Return the [x, y] coordinate for the center point of the cell that contains the specified text.  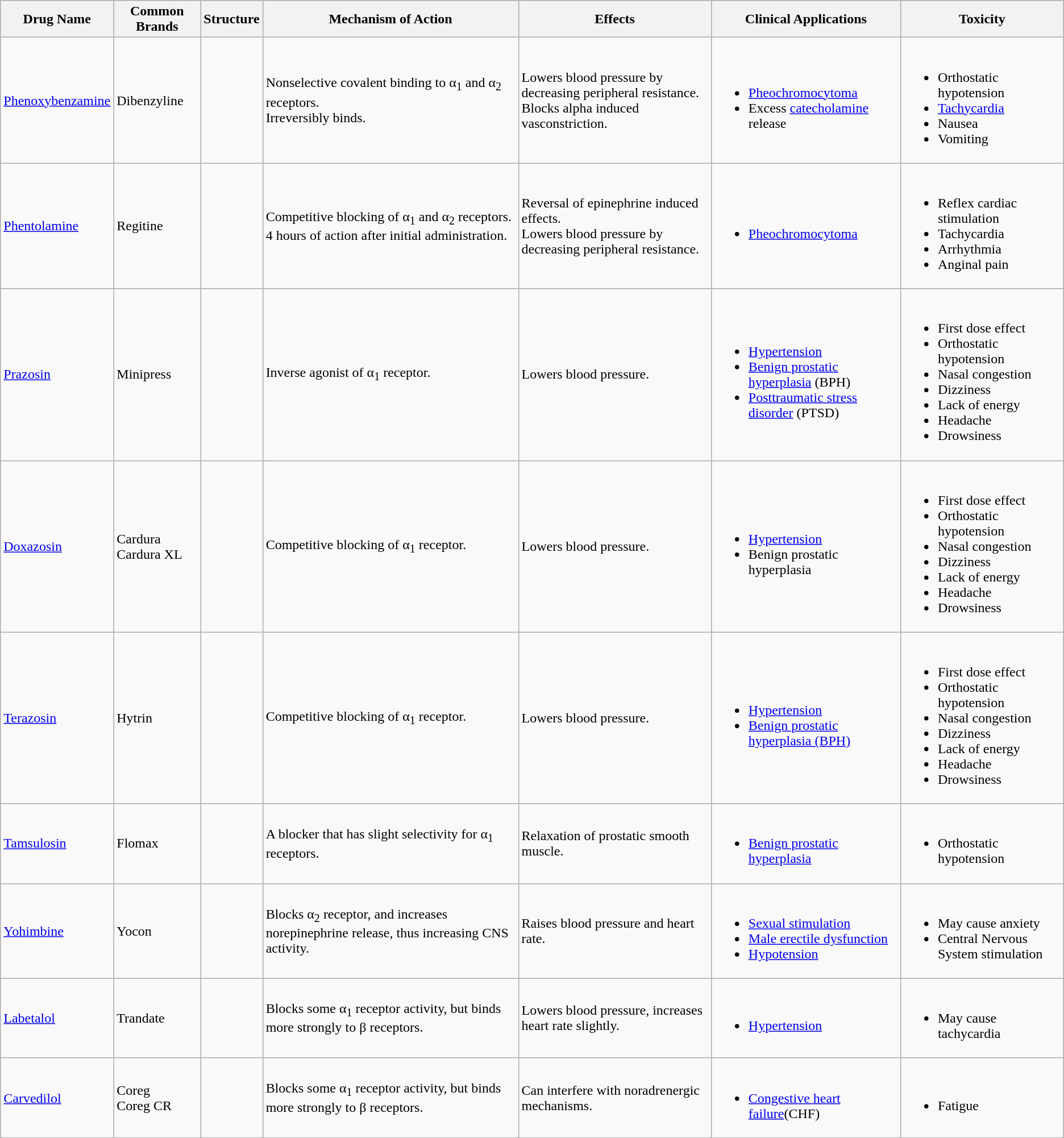
Clinical Applications [806, 19]
Carvedilol [57, 1098]
Competitive blocking of α1 and α2 receptors.4 hours of action after initial administration. [390, 226]
HypertensionBenign prostatic hyperplasia (BPH)Posttraumatic stress disorder (PTSD) [806, 375]
CoregCoreg CR [157, 1098]
HypertensionBenign prostatic hyperplasia [806, 546]
Trandate [157, 1018]
Pheochromocytoma [806, 226]
Doxazosin [57, 546]
Dibenzyline [157, 100]
Congestive heart failure(CHF) [806, 1098]
Phentolamine [57, 226]
May cause anxietyCentral Nervous System stimulation [982, 931]
Flomax [157, 844]
Inverse agonist of α1 receptor. [390, 375]
Sexual stimulationMale erectile dysfunctionHypotension [806, 931]
Relaxation of prostatic smooth muscle. [615, 844]
Orthostatic hypotension [982, 844]
Hytrin [157, 718]
Tamsulosin [57, 844]
Raises blood pressure and heart rate. [615, 931]
Yocon [157, 931]
Prazosin [57, 375]
Reversal of epinephrine induced effects.Lowers blood pressure by decreasing peripheral resistance. [615, 226]
Labetalol [57, 1018]
PheochromocytomaExcess catecholamine release [806, 100]
Mechanism of Action [390, 19]
HypertensionBenign prostatic hyperplasia (BPH) [806, 718]
CarduraCardura XL [157, 546]
Reflex cardiac stimulationTachycardiaArrhythmiaAnginal pain [982, 226]
Regitine [157, 226]
Lowers blood pressure by decreasing peripheral resistance.Blocks alpha induced vasconstriction. [615, 100]
Benign prostatic hyperplasia [806, 844]
A blocker that has slight selectivity for α1 receptors. [390, 844]
May cause tachycardia [982, 1018]
Orthostatic hypotensionTachycardiaNauseaVomiting [982, 100]
Terazosin [57, 718]
Minipress [157, 375]
Drug Name [57, 19]
Lowers blood pressure, increases heart rate slightly. [615, 1018]
Structure [232, 19]
Toxicity [982, 19]
Blocks α2 receptor, and increases norepinephrine release, thus increasing CNS activity. [390, 931]
Phenoxybenzamine [57, 100]
Common Brands [157, 19]
Effects [615, 19]
Hypertension [806, 1018]
Nonselective covalent binding to α1 and α2 receptors.Irreversibly binds. [390, 100]
Can interfere with noradrenergic mechanisms. [615, 1098]
Yohimbine [57, 931]
Fatigue [982, 1098]
